Extract the [X, Y] coordinate from the center of the cell holding the provided text.  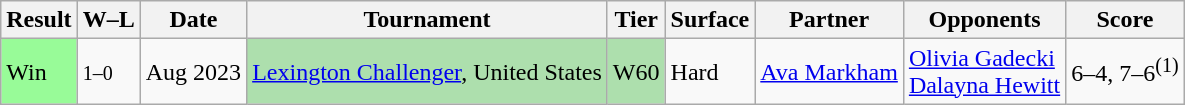
Surface [710, 20]
Win [39, 72]
Opponents [984, 20]
Olivia Gadecki Dalayna Hewitt [984, 72]
Result [39, 20]
1–0 [108, 72]
6–4, 7–6(1) [1125, 72]
Partner [830, 20]
Tier [636, 20]
Ava Markham [830, 72]
W–L [108, 20]
W60 [636, 72]
Aug 2023 [193, 72]
Lexington Challenger, United States [428, 72]
Score [1125, 20]
Date [193, 20]
Hard [710, 72]
Tournament [428, 20]
